Extract the [X, Y] coordinate from the center of the cell holding the provided text.  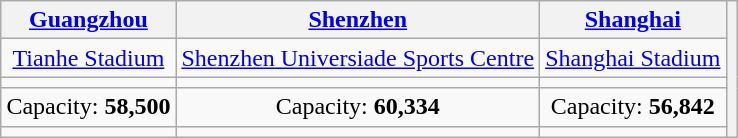
Capacity: 60,334 [358, 107]
Tianhe Stadium [88, 58]
Capacity: 56,842 [633, 107]
Guangzhou [88, 20]
Shanghai [633, 20]
Shanghai Stadium [633, 58]
Shenzhen Universiade Sports Centre [358, 58]
Shenzhen [358, 20]
Capacity: 58,500 [88, 107]
